For the text-containing cell, return its midpoint in (x, y) coordinate format. 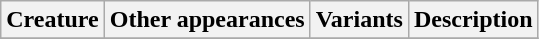
Description (473, 20)
Variants (359, 20)
Creature (52, 20)
Other appearances (207, 20)
